Scan for the cell matching the given text and deliver its (X, Y) coordinate at center. 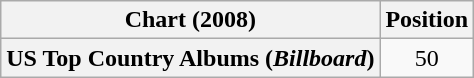
50 (427, 58)
Chart (2008) (190, 20)
Position (427, 20)
US Top Country Albums (Billboard) (190, 58)
